Locate the cell with the specified text and output its [x, y] center coordinate. 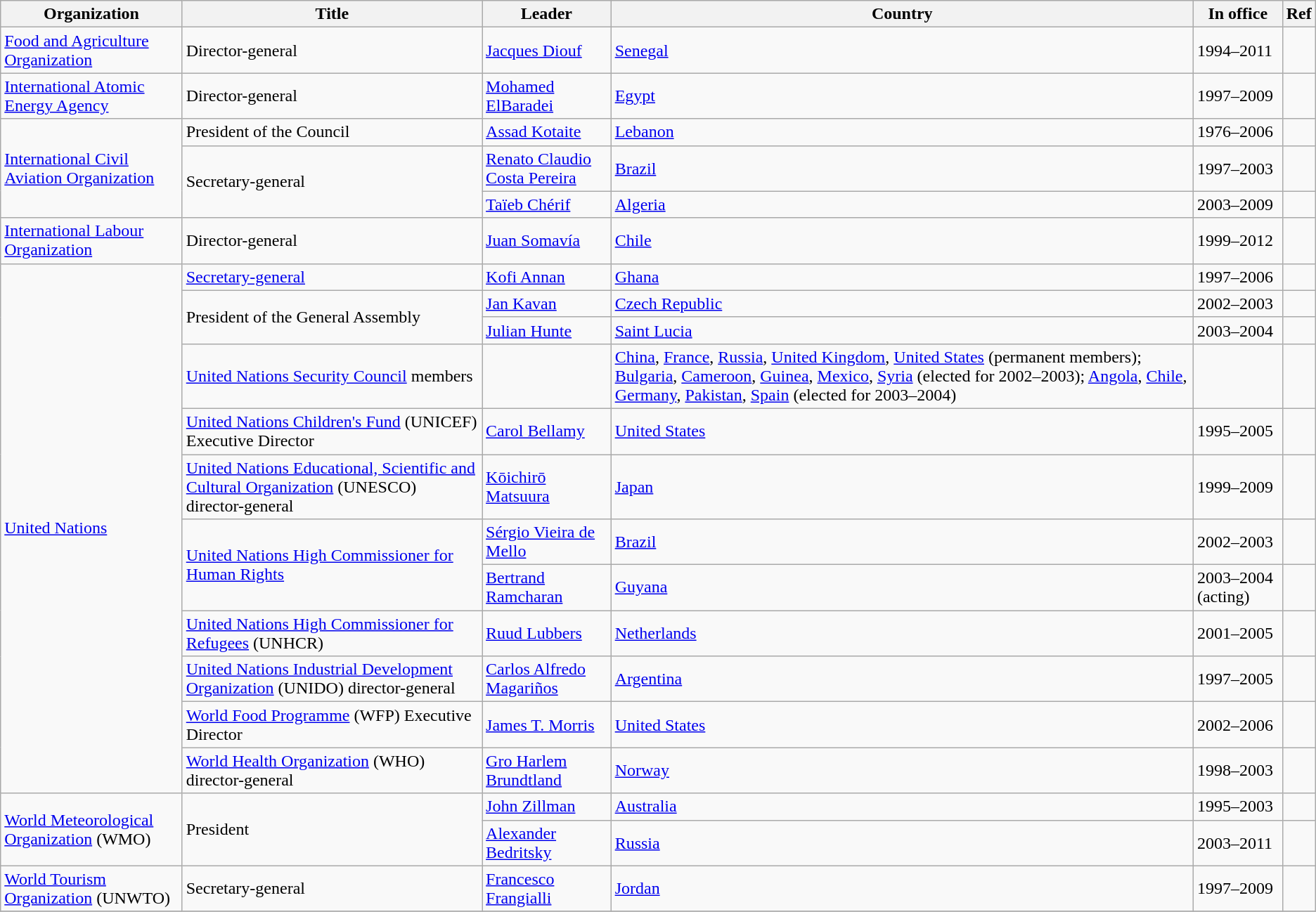
United Nations Security Council members [332, 376]
Carol Bellamy [547, 431]
Taïeb Chérif [547, 204]
2003–2009 [1237, 204]
1997–2003 [1237, 169]
President of the Council [332, 132]
Ghana [902, 277]
Assad Kotaite [547, 132]
1997–2005 [1237, 679]
World Meteorological Organization (WMO) [91, 829]
Australia [902, 807]
World Tourism Organization (UNWTO) [91, 888]
Guyana [902, 587]
United Nations High Commissioner for Human Rights [332, 565]
In office [1237, 14]
United Nations [91, 528]
Jacques Diouf [547, 51]
Ref [1299, 14]
Title [332, 14]
2003–2011 [1237, 843]
United Nations Industrial Development Organization (UNIDO) director-general [332, 679]
Jan Kavan [547, 304]
Senegal [902, 51]
Gro Harlem Brundtland [547, 770]
Leader [547, 14]
Ruud Lubbers [547, 634]
Russia [902, 843]
United Nations Educational, Scientific and Cultural Organization (UNESCO) director-general [332, 486]
Chile [902, 240]
James T. Morris [547, 725]
1998–2003 [1237, 770]
International Labour Organization [91, 240]
1999–2009 [1237, 486]
Saint Lucia [902, 330]
Algeria [902, 204]
Alexander Bedritsky [547, 843]
1999–2012 [1237, 240]
John Zillman [547, 807]
Country [902, 14]
World Health Organization (WHO) director-general [332, 770]
Kōichirō Matsuura [547, 486]
Argentina [902, 679]
2002–2006 [1237, 725]
2003–2004 (acting) [1237, 587]
Japan [902, 486]
1976–2006 [1237, 132]
United Nations High Commissioner for Refugees (UNHCR) [332, 634]
1995–2003 [1237, 807]
Food and Agriculture Organization [91, 51]
International Civil Aviation Organization [91, 169]
Jordan [902, 888]
Norway [902, 770]
President of the General Assembly [332, 317]
President [332, 829]
Renato Claudio Costa Pereira [547, 169]
United Nations Children's Fund (UNICEF) Executive Director [332, 431]
Egypt [902, 96]
Kofi Annan [547, 277]
Sérgio Vieira de Mello [547, 542]
2001–2005 [1237, 634]
Bertrand Ramcharan [547, 587]
Lebanon [902, 132]
Carlos Alfredo Magariños [547, 679]
1997–2006 [1237, 277]
World Food Programme (WFP) Executive Director [332, 725]
1994–2011 [1237, 51]
Czech Republic [902, 304]
Mohamed ElBaradei [547, 96]
Juan Somavía [547, 240]
Organization [91, 14]
Netherlands [902, 634]
Julian Hunte [547, 330]
International Atomic Energy Agency [91, 96]
1995–2005 [1237, 431]
Francesco Frangialli [547, 888]
2003–2004 [1237, 330]
